Scan for the cell matching the given text and deliver its (X, Y) coordinate at center. 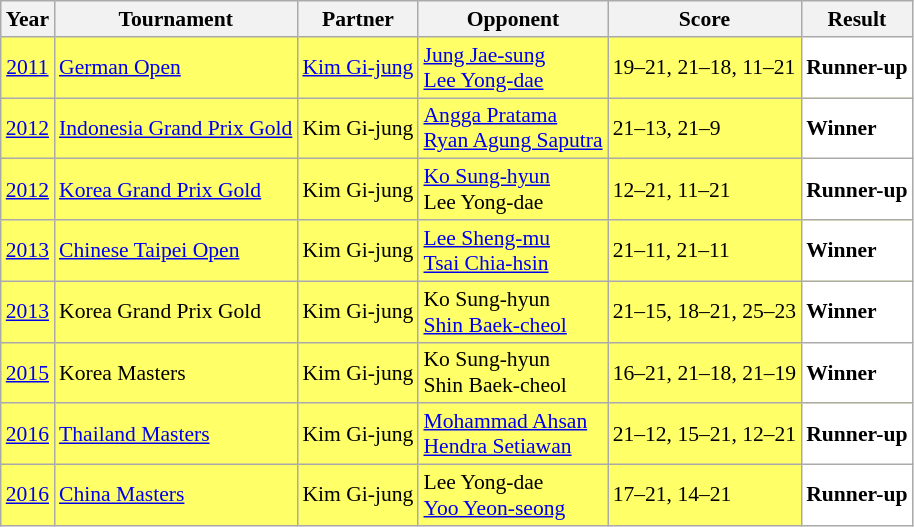
Year (28, 19)
17–21, 14–21 (705, 496)
Angga Pratama Ryan Agung Saputra (512, 128)
Result (856, 19)
Jung Jae-sung Lee Yong-dae (512, 68)
21–11, 21–11 (705, 250)
Score (705, 19)
Ko Sung-hyun Lee Yong-dae (512, 190)
Thailand Masters (176, 434)
Chinese Taipei Open (176, 250)
2015 (28, 372)
2011 (28, 68)
21–12, 15–21, 12–21 (705, 434)
12–21, 11–21 (705, 190)
Lee Sheng-mu Tsai Chia-hsin (512, 250)
Tournament (176, 19)
Korea Masters (176, 372)
21–13, 21–9 (705, 128)
16–21, 21–18, 21–19 (705, 372)
Lee Yong-dae Yoo Yeon-seong (512, 496)
21–15, 18–21, 25–23 (705, 312)
German Open (176, 68)
Mohammad Ahsan Hendra Setiawan (512, 434)
Indonesia Grand Prix Gold (176, 128)
Partner (358, 19)
China Masters (176, 496)
19–21, 21–18, 11–21 (705, 68)
Opponent (512, 19)
